Determine the [x, y] coordinate at the center of the cell enclosing the given text.  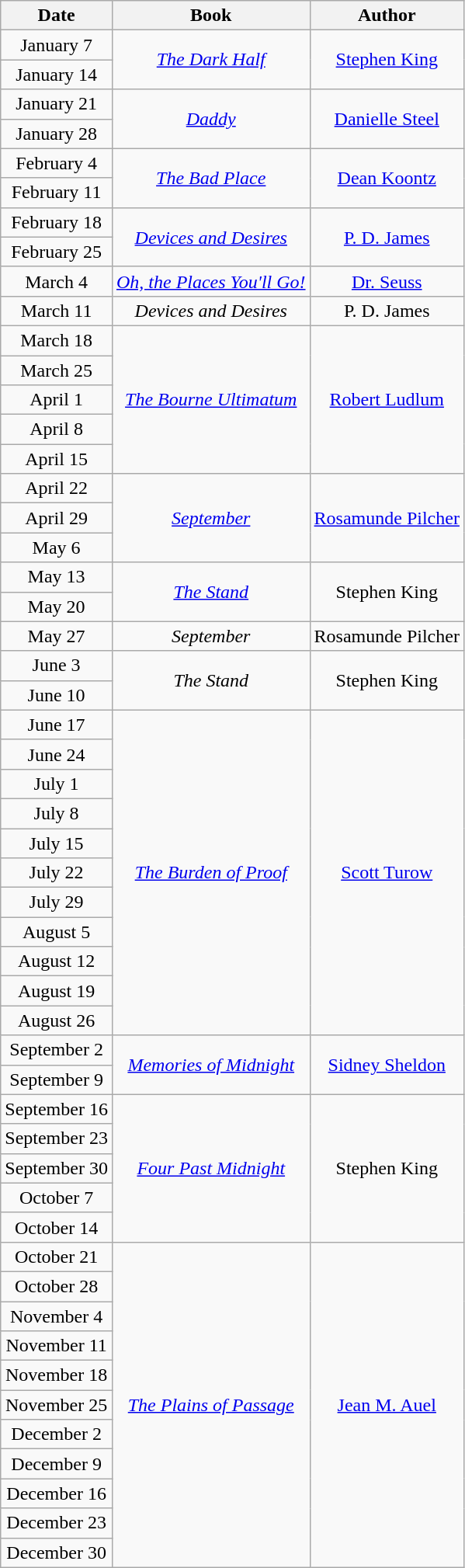
June 10 [57, 695]
November 25 [57, 1405]
July 1 [57, 784]
Date [57, 16]
February 18 [57, 222]
April 8 [57, 429]
April 1 [57, 400]
October 28 [57, 1286]
The Plains of Passage [211, 1404]
January 21 [57, 104]
March 25 [57, 370]
January 14 [57, 75]
December 16 [57, 1493]
November 4 [57, 1316]
June 17 [57, 725]
July 15 [57, 843]
Dr. Seuss [387, 281]
August 12 [57, 961]
January 7 [57, 45]
September 30 [57, 1168]
July 29 [57, 902]
July 22 [57, 873]
June 24 [57, 754]
March 11 [57, 311]
November 18 [57, 1375]
March 18 [57, 340]
December 2 [57, 1434]
September 9 [57, 1080]
September 16 [57, 1109]
Danielle Steel [387, 119]
July 8 [57, 813]
The Burden of Proof [211, 873]
Scott Turow [387, 873]
February 11 [57, 193]
May 6 [57, 548]
February 4 [57, 163]
The Bourne Ultimatum [211, 399]
The Bad Place [211, 178]
November 11 [57, 1346]
March 4 [57, 281]
Author [387, 16]
January 28 [57, 134]
October 14 [57, 1227]
Jean M. Auel [387, 1404]
Sidney Sheldon [387, 1065]
May 20 [57, 607]
April 22 [57, 488]
December 23 [57, 1523]
Four Past Midnight [211, 1168]
December 30 [57, 1552]
Oh, the Places You'll Go! [211, 281]
August 26 [57, 1020]
Dean Koontz [387, 178]
Memories of Midnight [211, 1065]
April 29 [57, 518]
October 21 [57, 1257]
December 9 [57, 1464]
The Dark Half [211, 60]
Daddy [211, 119]
October 7 [57, 1198]
May 27 [57, 636]
April 15 [57, 459]
September 23 [57, 1139]
August 19 [57, 991]
Book [211, 16]
May 13 [57, 577]
February 25 [57, 252]
September 2 [57, 1050]
August 5 [57, 932]
Robert Ludlum [387, 399]
June 3 [57, 666]
